Detect which cell encompasses the target text, then output its (x, y) center coordinate. 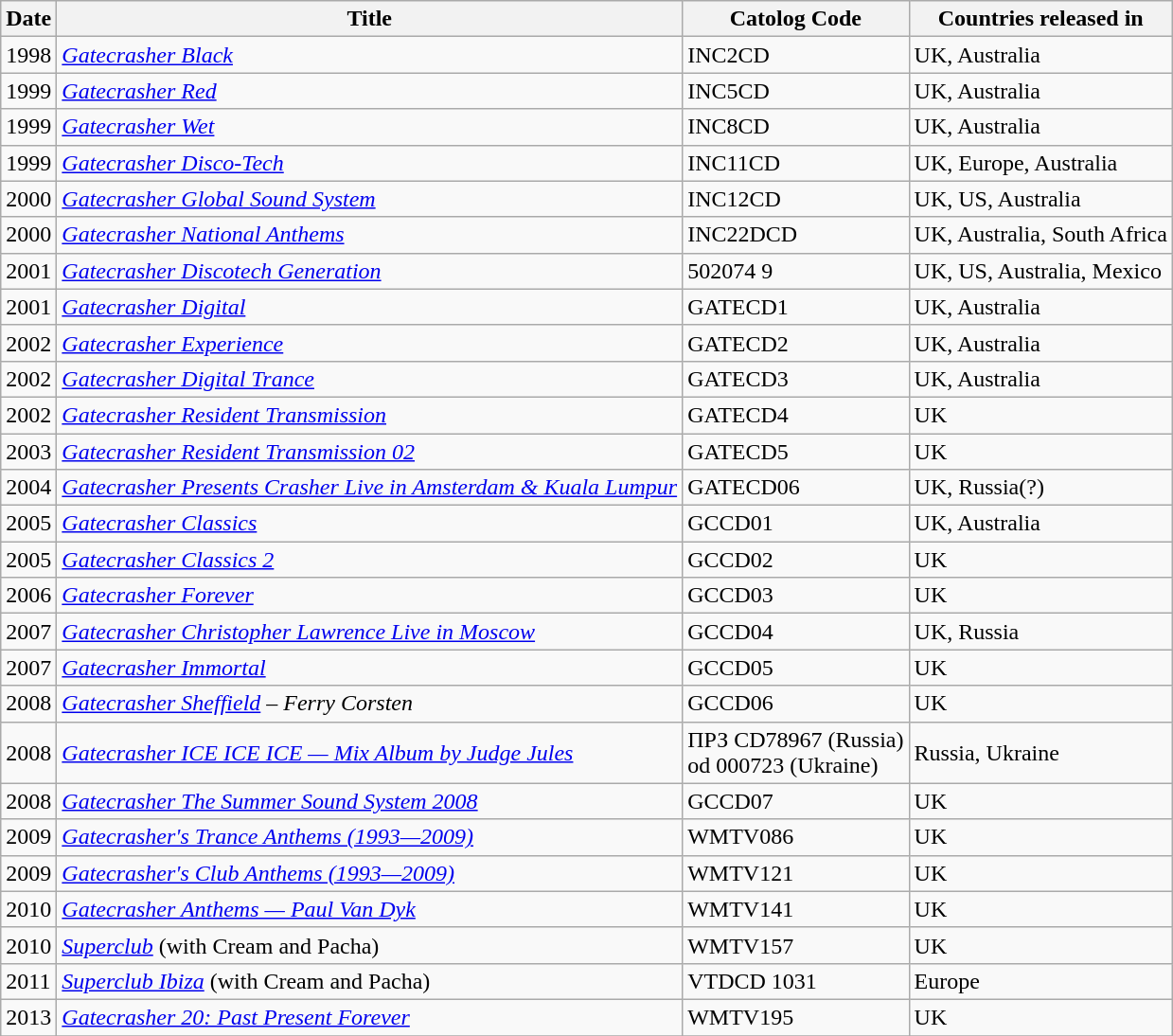
INC5CD (795, 91)
UK, US, Australia, Mexico (1040, 271)
Gatecrasher Classics (369, 524)
UK, Australia, South Africa (1040, 235)
Superclub (with Cream and Pacha) (369, 945)
Russia, Ukraine (1040, 752)
Catolog Code (795, 19)
GCCD06 (795, 704)
Gatecrasher Christopher Lawrence Live in Moscow (369, 632)
Gatecrasher Wet (369, 127)
502074 9 (795, 271)
Gatecrasher Resident Transmission (369, 415)
2003 (28, 452)
1998 (28, 55)
Date (28, 19)
INC8CD (795, 127)
WMTV086 (795, 837)
INC11CD (795, 163)
ПРЗ CD78967 (Russia)od 000723 (Ukraine) (795, 752)
WMTV195 (795, 1017)
UK, Russia (1040, 632)
Countries released in (1040, 19)
Gatecrasher Immortal (369, 668)
Gatecrasher Sheffield – Ferry Corsten (369, 704)
Gatecrasher 20: Past Present Forever (369, 1017)
GCCD07 (795, 801)
Gatecrasher Classics 2 (369, 560)
Gatecrasher Experience (369, 343)
UK, Russia(?) (1040, 488)
Gatecrasher National Anthems (369, 235)
Gatecrasher Presents Crasher Live in Amsterdam & Kuala Lumpur (369, 488)
2013 (28, 1017)
WMTV157 (795, 945)
2004 (28, 488)
Superclub Ibiza (with Cream and Pacha) (369, 981)
Gatecrasher The Summer Sound System 2008 (369, 801)
GCCD05 (795, 668)
VTDCD 1031 (795, 981)
Gatecrasher ICE ICE ICE — Mix Album by Judge Jules (369, 752)
Gatecrasher Anthems — Paul Van Dyk (369, 909)
INC2CD (795, 55)
Gatecrasher Digital (369, 307)
GATECD5 (795, 452)
WMTV121 (795, 873)
2006 (28, 596)
Title (369, 19)
Gatecrasher Black (369, 55)
GATECD3 (795, 379)
2011 (28, 981)
GCCD04 (795, 632)
WMTV141 (795, 909)
Gatecrasher Global Sound System (369, 199)
GATECD1 (795, 307)
UK, Europe, Australia (1040, 163)
Gatecrasher Digital Trance (369, 379)
Europe (1040, 981)
GCCD01 (795, 524)
Gatecrasher's Trance Anthems (1993—2009) (369, 837)
Gatecrasher Discotech Generation (369, 271)
Gatecrasher Resident Transmission 02 (369, 452)
GCCD03 (795, 596)
Gatecrasher Forever (369, 596)
Gatecrasher's Club Anthems (1993—2009) (369, 873)
INC22DCD (795, 235)
GATECD4 (795, 415)
Gatecrasher Disco-Tech (369, 163)
Gatecrasher Red (369, 91)
GATECD2 (795, 343)
GCCD02 (795, 560)
GATECD06 (795, 488)
INC12CD (795, 199)
UK, US, Australia (1040, 199)
